Pinpoint the cell where the given text exists, returning its (X, Y) midpoint coordinate. 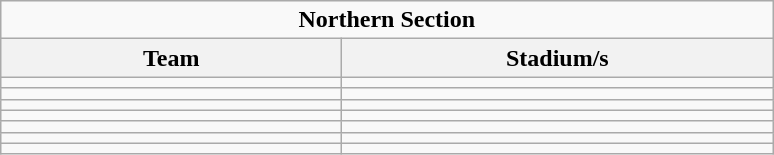
Northern Section (387, 20)
Team (172, 58)
Stadium/s (558, 58)
